Identify which cell holds the provided text, then report its (x, y) central coordinate. 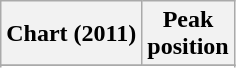
Peakposition (188, 34)
Chart (2011) (72, 34)
